Determine the (X, Y) coordinate at the center of the cell enclosing the given text.  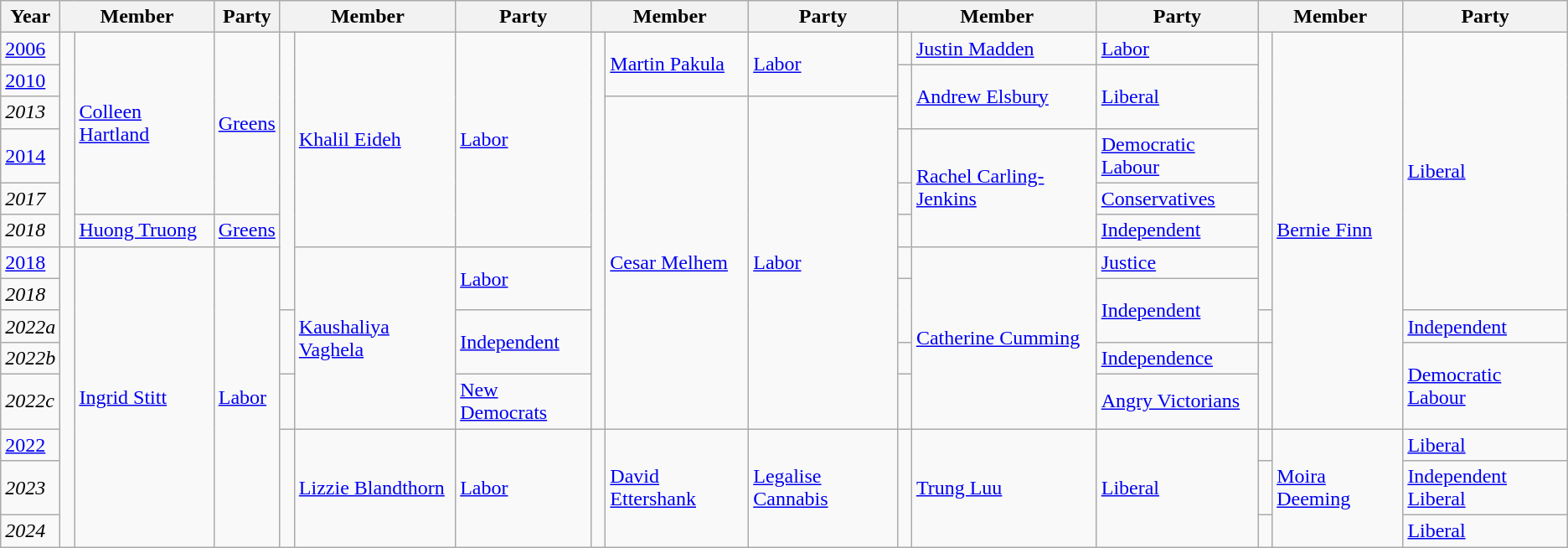
Legalise Cannabis (823, 488)
2024 (30, 531)
Moira Deeming (1338, 488)
Year (30, 17)
2022 (30, 445)
Independent Liberal (1485, 488)
Angry Victorians (1177, 401)
2013 (30, 112)
2022a (30, 326)
David Ettershank (677, 488)
2017 (30, 199)
2023 (30, 488)
Andrew Elsbury (1003, 96)
2022c (30, 401)
Martin Pakula (677, 65)
Ingrid Stitt (144, 396)
Kaushaliya Vaghela (374, 337)
Huong Truong (144, 230)
Justin Madden (1003, 49)
Independence (1177, 358)
2022b (30, 358)
Justice (1177, 262)
Lizzie Blandthorn (374, 488)
Bernie Finn (1338, 231)
2014 (30, 156)
Cesar Melhem (677, 263)
New Democrats (524, 401)
Conservatives (1177, 199)
Khalil Eideh (374, 139)
Colleen Hartland (144, 124)
Trung Luu (1003, 488)
2006 (30, 49)
Catherine Cumming (1003, 337)
Rachel Carling-Jenkins (1003, 188)
2010 (30, 80)
